Scan for the cell matching the given text and deliver its [x, y] coordinate at center. 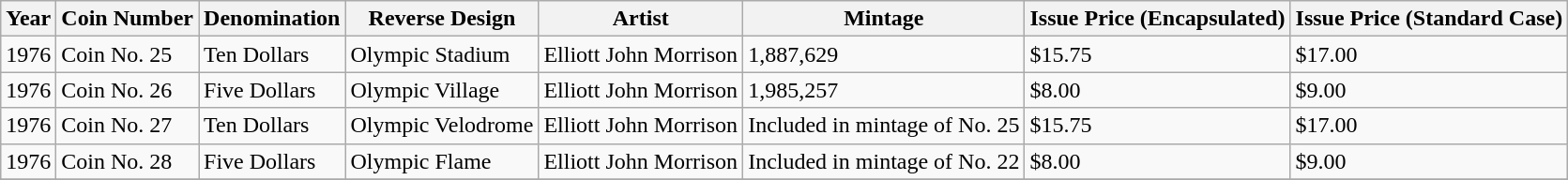
Year [28, 19]
1,985,257 [884, 90]
Coin No. 27 [128, 126]
Reverse Design [442, 19]
Issue Price (Encapsulated) [1158, 19]
Olympic Velodrome [442, 126]
Olympic Flame [442, 161]
Issue Price (Standard Case) [1429, 19]
Artist [641, 19]
Denomination [272, 19]
Olympic Village [442, 90]
Coin No. 28 [128, 161]
Mintage [884, 19]
Coin No. 26 [128, 90]
Coin No. 25 [128, 54]
Included in mintage of No. 22 [884, 161]
Coin Number [128, 19]
1,887,629 [884, 54]
Included in mintage of No. 25 [884, 126]
Olympic Stadium [442, 54]
